Identify which cell holds the provided text, then report its (X, Y) central coordinate. 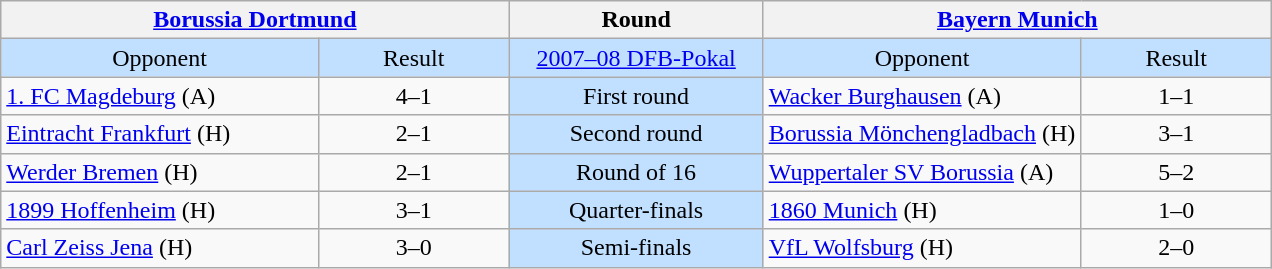
Second round (636, 134)
Wuppertaler SV Borussia (A) (922, 172)
Eintracht Frankfurt (H) (160, 134)
4–1 (414, 96)
Borussia Mönchengladbach (H) (922, 134)
1. FC Magdeburg (A) (160, 96)
1–0 (1176, 210)
Werder Bremen (H) (160, 172)
VfL Wolfsburg (H) (922, 248)
1–1 (1176, 96)
5–2 (1176, 172)
Quarter-finals (636, 210)
Carl Zeiss Jena (H) (160, 248)
1860 Munich (H) (922, 210)
Borussia Dortmund (255, 20)
Semi-finals (636, 248)
1899 Hoffenheim (H) (160, 210)
Round of 16 (636, 172)
2–0 (1176, 248)
First round (636, 96)
Wacker Burghausen (A) (922, 96)
3–0 (414, 248)
2007–08 DFB-Pokal (636, 58)
Bayern Munich (1017, 20)
Round (636, 20)
